Extract the [x, y] coordinate from the center of the cell holding the provided text.  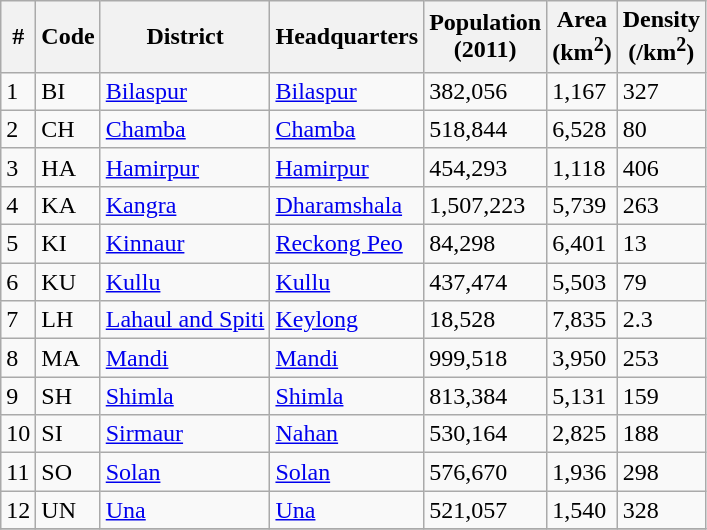
1,936 [582, 472]
7,835 [582, 320]
Kinnaur [185, 244]
8 [18, 358]
KI [68, 244]
Code [68, 37]
Reckong Peo [347, 244]
263 [661, 205]
521,057 [486, 510]
253 [661, 358]
Sirmaur [185, 434]
1,507,223 [486, 205]
BI [68, 91]
5 [18, 244]
Population (2011) [486, 37]
12 [18, 510]
Dharamshala [347, 205]
3 [18, 167]
2.3 [661, 320]
80 [661, 129]
MA [68, 358]
11 [18, 472]
4 [18, 205]
6,528 [582, 129]
HA [68, 167]
CH [68, 129]
10 [18, 434]
5,131 [582, 396]
# [18, 37]
Density (/km2) [661, 37]
406 [661, 167]
Nahan [347, 434]
79 [661, 282]
576,670 [486, 472]
9 [18, 396]
2,825 [582, 434]
LH [68, 320]
2 [18, 129]
3,950 [582, 358]
437,474 [486, 282]
1 [18, 91]
Area (km2) [582, 37]
188 [661, 434]
454,293 [486, 167]
SO [68, 472]
327 [661, 91]
5,503 [582, 282]
SH [68, 396]
6,401 [582, 244]
518,844 [486, 129]
Lahaul and Spiti [185, 320]
UN [68, 510]
1,167 [582, 91]
KU [68, 282]
328 [661, 510]
Keylong [347, 320]
13 [661, 244]
District [185, 37]
813,384 [486, 396]
Headquarters [347, 37]
Kangra [185, 205]
530,164 [486, 434]
999,518 [486, 358]
1,118 [582, 167]
18,528 [486, 320]
298 [661, 472]
7 [18, 320]
SI [68, 434]
84,298 [486, 244]
382,056 [486, 91]
1,540 [582, 510]
159 [661, 396]
6 [18, 282]
KA [68, 205]
5,739 [582, 205]
